Pinpoint the cell where the given text exists, returning its (x, y) midpoint coordinate. 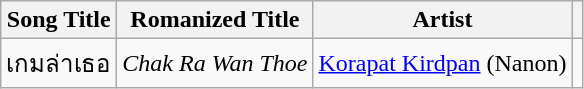
Korapat Kirdpan (Nanon) (442, 64)
Song Title (59, 20)
เกมล่าเธอ (59, 64)
Chak Ra Wan Thoe (215, 64)
Romanized Title (215, 20)
Artist (442, 20)
